Pinpoint the cell where the given text exists, returning its (X, Y) midpoint coordinate. 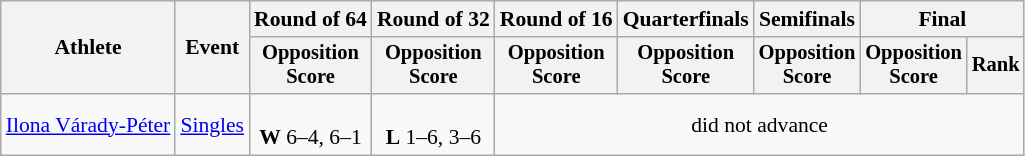
Final (942, 19)
Semifinals (808, 19)
Ilona Várady-Péter (88, 124)
Round of 64 (310, 19)
W 6–4, 6–1 (310, 124)
Quarterfinals (686, 19)
Round of 32 (434, 19)
Event (212, 48)
did not advance (760, 124)
Rank (996, 66)
Singles (212, 124)
L 1–6, 3–6 (434, 124)
Athlete (88, 48)
Round of 16 (556, 19)
